Detect which cell encompasses the target text, then output its (X, Y) center coordinate. 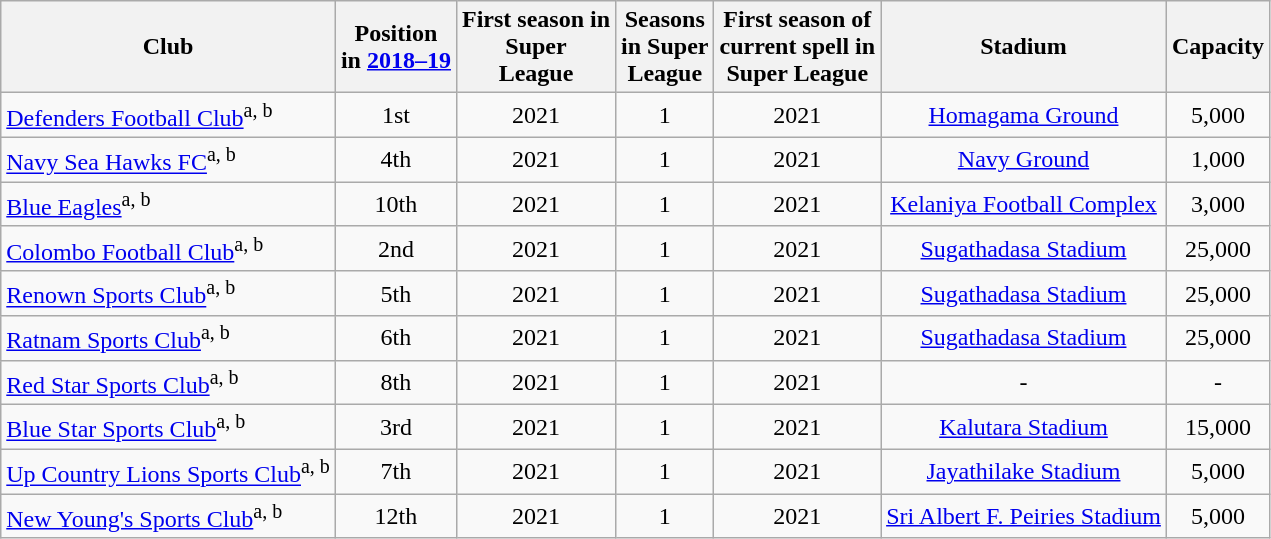
3rd (396, 428)
5th (396, 294)
2nd (396, 248)
Blue Star Sports Cluba, b (168, 428)
Stadium (1024, 47)
Blue Eaglesa, b (168, 204)
Up Country Lions Sports Cluba, b (168, 472)
Navy Sea Hawks FCa, b (168, 160)
First season ofcurrent spell in Super League (798, 47)
6th (396, 338)
3,000 (1218, 204)
10th (396, 204)
First season inSuper League (536, 47)
Jayathilake Stadium (1024, 472)
Kalutara Stadium (1024, 428)
Homagama Ground (1024, 116)
Seasonsin Super League (665, 47)
Renown Sports Cluba, b (168, 294)
7th (396, 472)
Club (168, 47)
Navy Ground (1024, 160)
12th (396, 516)
Sri Albert F. Peiries Stadium (1024, 516)
Red Star Sports Cluba, b (168, 382)
Colombo Football Cluba, b (168, 248)
Capacity (1218, 47)
1st (396, 116)
4th (396, 160)
Kelaniya Football Complex (1024, 204)
New Young's Sports Cluba, b (168, 516)
Ratnam Sports Cluba, b (168, 338)
15,000 (1218, 428)
Defenders Football Cluba, b (168, 116)
8th (396, 382)
1,000 (1218, 160)
Positionin 2018–19 (396, 47)
